Scan for the cell matching the given text and deliver its [X, Y] coordinate at center. 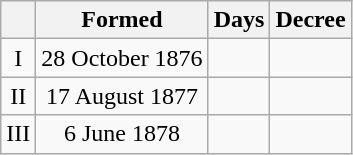
II [18, 96]
6 June 1878 [122, 134]
Decree [310, 20]
I [18, 58]
Days [239, 20]
28 October 1876 [122, 58]
Formed [122, 20]
III [18, 134]
17 August 1877 [122, 96]
